Return the [X, Y] coordinate for the center point of the cell that contains the specified text.  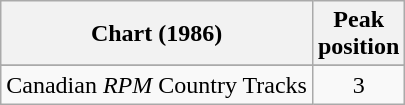
Canadian RPM Country Tracks [157, 85]
3 [358, 85]
Peakposition [358, 34]
Chart (1986) [157, 34]
